Output the (X, Y) coordinate of the center of the cell containing the given text.  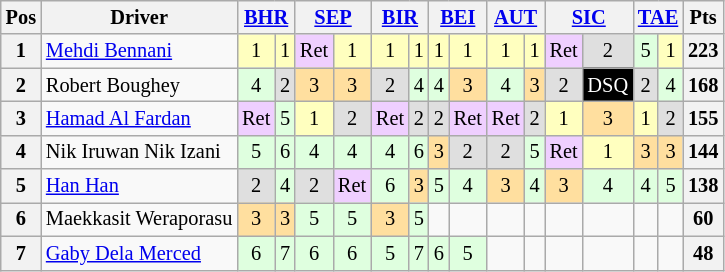
BIR (400, 17)
223 (703, 51)
Pos (21, 17)
Maekkasit Weraporasu (139, 219)
168 (703, 85)
144 (703, 152)
155 (703, 118)
SIC (589, 17)
138 (703, 186)
Robert Boughey (139, 85)
60 (703, 219)
Han Han (139, 186)
BHR (266, 17)
AUT (516, 17)
TAE (658, 17)
Mehdi Bennani (139, 51)
Nik Iruwan Nik Izani (139, 152)
SEP (333, 17)
Pts (703, 17)
Driver (139, 17)
Hamad Al Fardan (139, 118)
BEI (458, 17)
Gaby Dela Merced (139, 253)
DSQ (608, 85)
48 (703, 253)
